Identify which cell holds the provided text, then report its [X, Y] central coordinate. 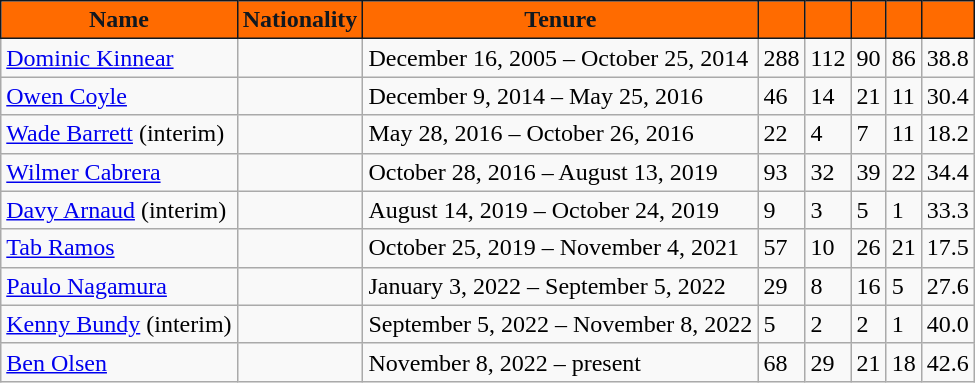
4 [828, 134]
October 25, 2019 – November 4, 2021 [560, 248]
39 [868, 172]
33.3 [948, 210]
December 9, 2014 – May 25, 2016 [560, 96]
10 [828, 248]
112 [828, 58]
November 8, 2022 – present [560, 362]
7 [868, 134]
Tab Ramos [119, 248]
January 3, 2022 – September 5, 2022 [560, 286]
Paulo Nagamura [119, 286]
8 [828, 286]
17.5 [948, 248]
46 [782, 96]
August 14, 2019 – October 24, 2019 [560, 210]
December 16, 2005 – October 25, 2014 [560, 58]
42.6 [948, 362]
Wilmer Cabrera [119, 172]
Ben Olsen [119, 362]
86 [904, 58]
3 [828, 210]
Name [119, 20]
Wade Barrett (interim) [119, 134]
October 28, 2016 – August 13, 2019 [560, 172]
18 [904, 362]
18.2 [948, 134]
68 [782, 362]
Tenure [560, 20]
September 5, 2022 – November 8, 2022 [560, 324]
Dominic Kinnear [119, 58]
26 [868, 248]
90 [868, 58]
16 [868, 286]
30.4 [948, 96]
9 [782, 210]
27.6 [948, 286]
Nationality [300, 20]
14 [828, 96]
Davy Arnaud (interim) [119, 210]
93 [782, 172]
Kenny Bundy (interim) [119, 324]
288 [782, 58]
May 28, 2016 – October 26, 2016 [560, 134]
57 [782, 248]
34.4 [948, 172]
38.8 [948, 58]
32 [828, 172]
Owen Coyle [119, 96]
40.0 [948, 324]
